Pinpoint the cell where the given text exists, returning its [X, Y] midpoint coordinate. 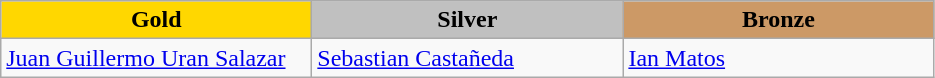
Bronze [778, 20]
Juan Guillermo Uran Salazar [156, 58]
Ian Matos [778, 58]
Silver [468, 20]
Sebastian Castañeda [468, 58]
Gold [156, 20]
